Output the (X, Y) coordinate of the center of the cell containing the given text.  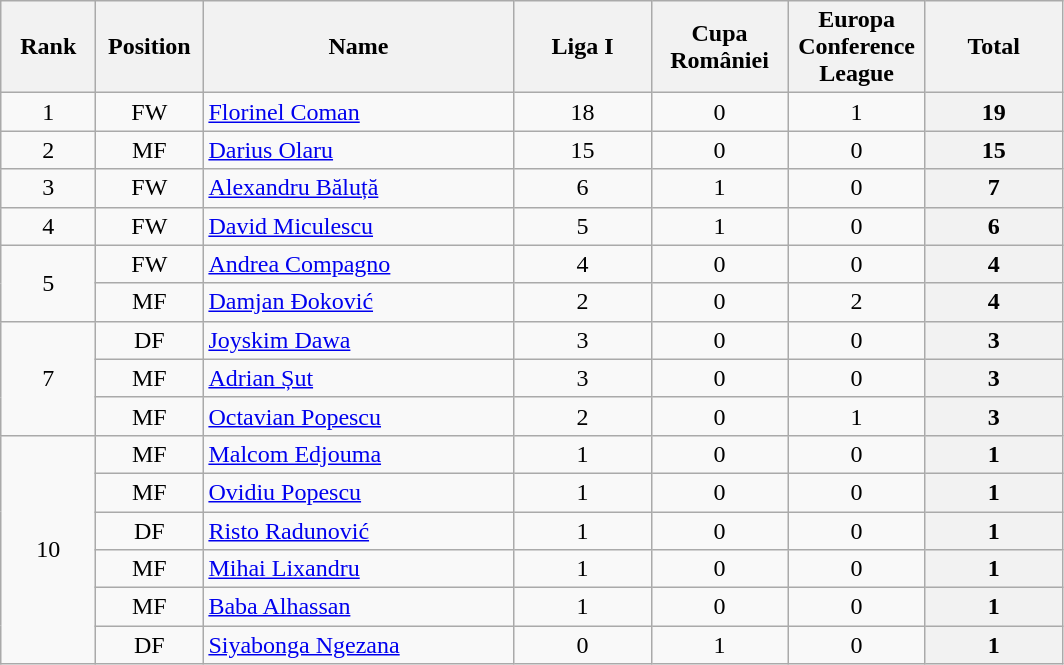
Name (358, 47)
Malcom Edjouma (358, 454)
18 (582, 112)
Rank (48, 47)
Mihai Lixandru (358, 569)
Cupa României (720, 47)
Europa Conference League (856, 47)
Octavian Popescu (358, 416)
Joyskim Dawa (358, 340)
Liga I (582, 47)
Total (994, 47)
Damjan Đoković (358, 302)
Position (150, 47)
Ovidiu Popescu (358, 492)
David Miculescu (358, 226)
10 (48, 549)
Adrian Șut (358, 378)
19 (994, 112)
Andrea Compagno (358, 264)
Darius Olaru (358, 150)
Florinel Coman (358, 112)
Baba Alhassan (358, 607)
Siyabonga Ngezana (358, 645)
Risto Radunović (358, 531)
Alexandru Băluță (358, 188)
